Extract the [x, y] coordinate from the center of the cell holding the provided text.  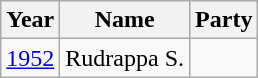
Year [30, 20]
Party [224, 20]
Rudrappa S. [125, 58]
1952 [30, 58]
Name [125, 20]
